Identify which cell holds the provided text, then report its [x, y] central coordinate. 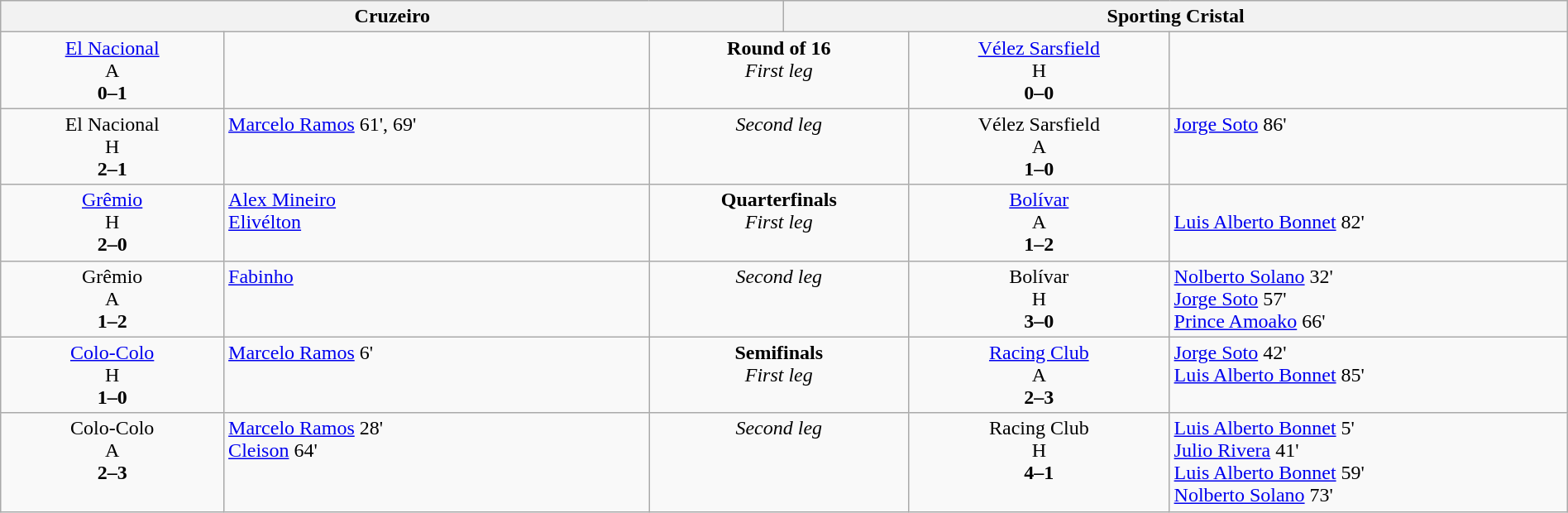
Bolívar A1–2 [1040, 223]
Marcelo Ramos 61', 69' [437, 146]
Racing Club A2–3 [1040, 375]
Fabinho [437, 299]
Luis Alberto Bonnet 5' Julio Rivera 41' Luis Alberto Bonnet 59' Nolberto Solano 73' [1368, 462]
Cruzeiro [392, 17]
Jorge Soto 86' [1368, 146]
Sporting Cristal [1176, 17]
El Nacional A 0–1 [112, 70]
El Nacional H 2–1 [112, 146]
Nolberto Solano 32'Jorge Soto 57' Prince Amoako 66' [1368, 299]
Quarterfinals First leg [779, 223]
BolívarH3–0 [1040, 299]
Alex MineiroElivélton [437, 223]
Vélez SarsfieldA1–0 [1040, 146]
GrêmioA1–2 [112, 299]
Marcelo Ramos 28'Cleison 64' [437, 462]
Racing ClubH4–1 [1040, 462]
Colo-ColoA2–3 [112, 462]
Grêmio H2–0 [112, 223]
Luis Alberto Bonnet 82' [1368, 223]
Marcelo Ramos 6' [437, 375]
Jorge Soto 42' Luis Alberto Bonnet 85' [1368, 375]
Vélez Sarsfield H 0–0 [1040, 70]
Colo-Colo H1–0 [112, 375]
Round of 16 First leg [779, 70]
Semifinals First leg [779, 375]
